Locate the cell with the specified text and output its (x, y) center coordinate. 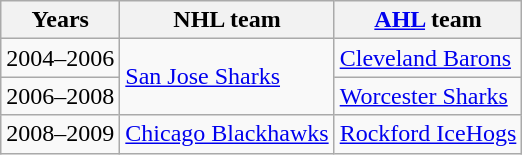
2004–2006 (60, 58)
Years (60, 20)
2006–2008 (60, 96)
AHL team (428, 20)
Cleveland Barons (428, 58)
Worcester Sharks (428, 96)
Rockford IceHogs (428, 134)
NHL team (227, 20)
San Jose Sharks (227, 77)
2008–2009 (60, 134)
Chicago Blackhawks (227, 134)
